From the cell containing the given text, extract its center point as (X, Y) coordinate. 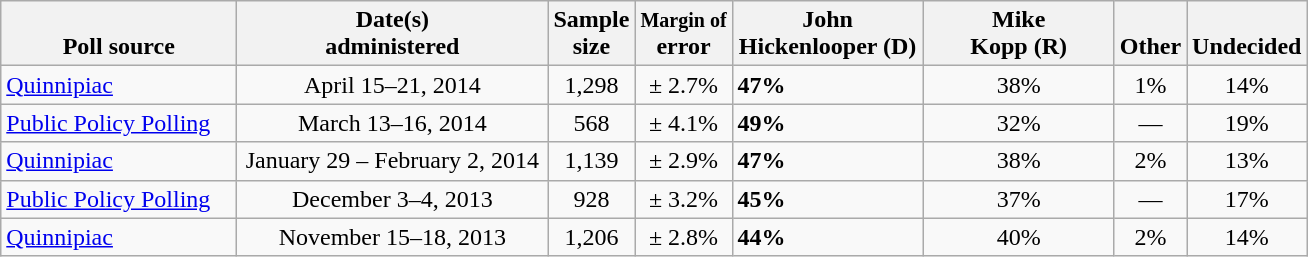
Date(s)administered (392, 34)
January 29 – February 2, 2014 (392, 161)
Margin oferror (684, 34)
MikeKopp (R) (1018, 34)
April 15–21, 2014 (392, 85)
1,139 (592, 161)
December 3–4, 2013 (392, 199)
March 13–16, 2014 (392, 123)
± 3.2% (684, 199)
1,206 (592, 237)
± 4.1% (684, 123)
1% (1150, 85)
13% (1247, 161)
± 2.7% (684, 85)
17% (1247, 199)
45% (828, 199)
49% (828, 123)
Undecided (1247, 34)
1,298 (592, 85)
± 2.9% (684, 161)
32% (1018, 123)
37% (1018, 199)
JohnHickenlooper (D) (828, 34)
November 15–18, 2013 (392, 237)
40% (1018, 237)
19% (1247, 123)
Samplesize (592, 34)
928 (592, 199)
568 (592, 123)
Other (1150, 34)
44% (828, 237)
± 2.8% (684, 237)
Poll source (119, 34)
